Capture the cell that displays the provided text and extract its (X, Y) central coordinate. 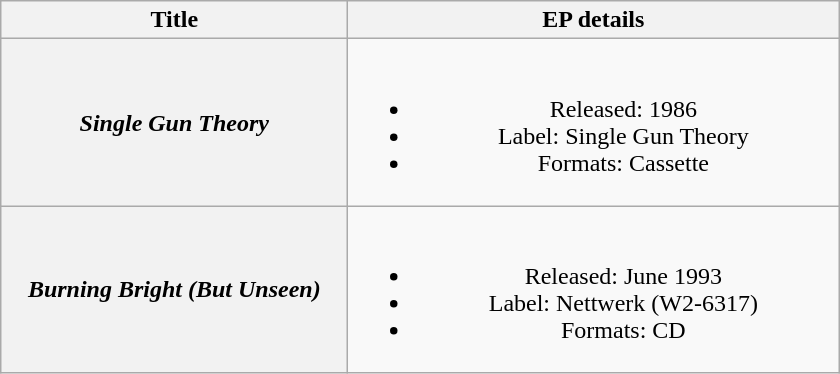
Released: June 1993Label: Nettwerk (W2-6317)Formats: CD (594, 290)
Burning Bright (But Unseen) (174, 290)
Single Gun Theory (174, 122)
EP details (594, 20)
Title (174, 20)
Released: 1986Label: Single Gun TheoryFormats: Cassette (594, 122)
